Provide the [x, y] coordinate of the cell's center where the given text is located.  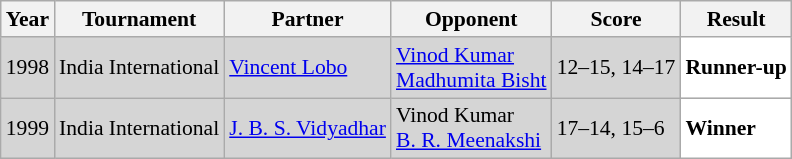
Opponent [472, 19]
17–14, 15–6 [616, 128]
Vincent Lobo [308, 68]
Year [28, 19]
Result [736, 19]
Winner [736, 128]
Score [616, 19]
Partner [308, 19]
Runner-up [736, 68]
1999 [28, 128]
Vinod Kumar B. R. Meenakshi [472, 128]
1998 [28, 68]
Vinod Kumar Madhumita Bisht [472, 68]
12–15, 14–17 [616, 68]
Tournament [139, 19]
J. B. S. Vidyadhar [308, 128]
